Find where the given text appears and provide that cell's center as (X, Y) coordinate. 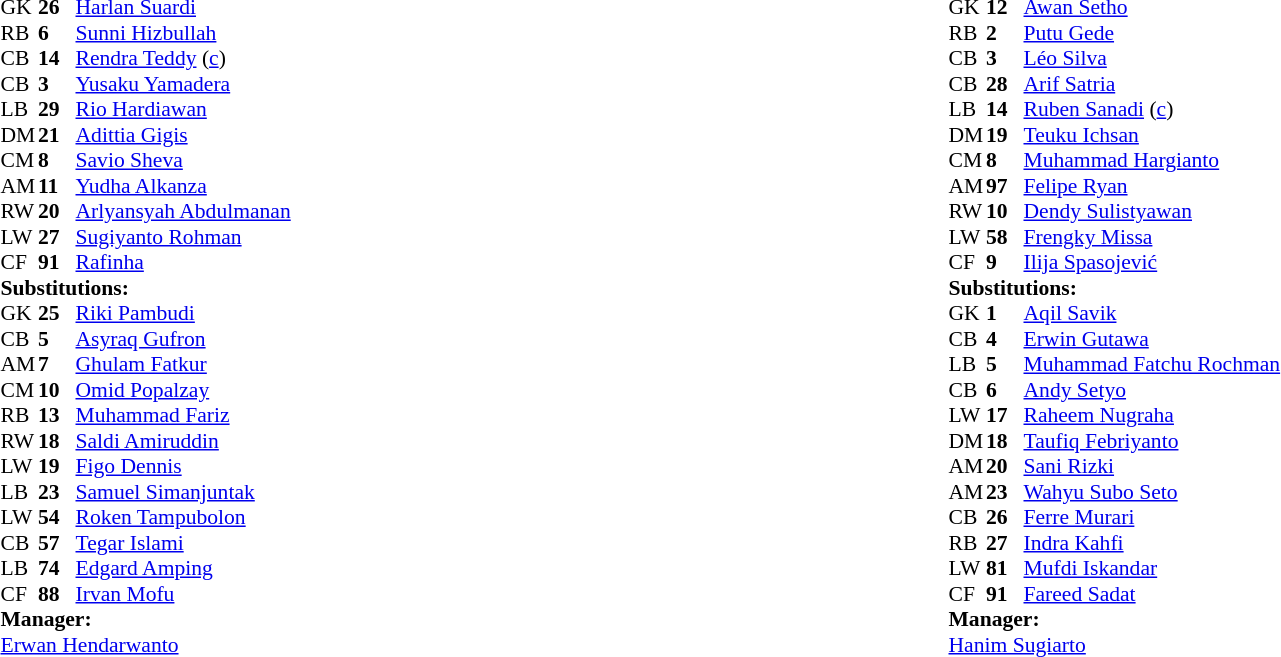
Fareed Sadat (1152, 594)
1 (1005, 313)
Yudha Alkanza (184, 186)
Yusaku Yamadera (184, 84)
Rio Hardiawan (184, 109)
Mufdi Iskandar (1152, 569)
Wahyu Subo Seto (1152, 492)
Sani Rizki (1152, 467)
74 (57, 569)
Samuel Simanjuntak (184, 492)
29 (57, 109)
Rendra Teddy (c) (184, 59)
Arlyansyah Abdulmanan (184, 211)
Adittia Gigis (184, 135)
Arif Satria (1152, 84)
Teuku Ichsan (1152, 135)
25 (57, 313)
Omid Popalzay (184, 390)
Putu Gede (1152, 33)
Savio Sheva (184, 161)
58 (1005, 237)
Tegar Islami (184, 543)
81 (1005, 569)
Sunni Hizbullah (184, 33)
97 (1005, 186)
Frengky Missa (1152, 237)
57 (57, 543)
Edgard Amping (184, 569)
Raheem Nugraha (1152, 415)
Andy Setyo (1152, 390)
Aqil Savik (1152, 313)
Erwin Gutawa (1152, 339)
Irvan Mofu (184, 594)
Riki Pambudi (184, 313)
Ruben Sanadi (c) (1152, 109)
Dendy Sulistyawan (1152, 211)
Roken Tampubolon (184, 517)
4 (1005, 339)
Muhammad Hargianto (1152, 161)
Felipe Ryan (1152, 186)
Indra Kahfi (1152, 543)
54 (57, 517)
17 (1005, 415)
Ghulam Fatkur (184, 365)
88 (57, 594)
26 (1005, 517)
21 (57, 135)
Muhammad Fatchu Rochman (1152, 365)
13 (57, 415)
7 (57, 365)
2 (1005, 33)
Figo Dennis (184, 467)
Sugiyanto Rohman (184, 237)
Ilija Spasojević (1152, 263)
Rafinha (184, 263)
Léo Silva (1152, 59)
Ferre Murari (1152, 517)
Asyraq Gufron (184, 339)
Muhammad Fariz (184, 415)
Saldi Amiruddin (184, 441)
28 (1005, 84)
9 (1005, 263)
11 (57, 186)
Taufiq Febriyanto (1152, 441)
